Return the [x, y] coordinate for the center point of the cell that contains the specified text.  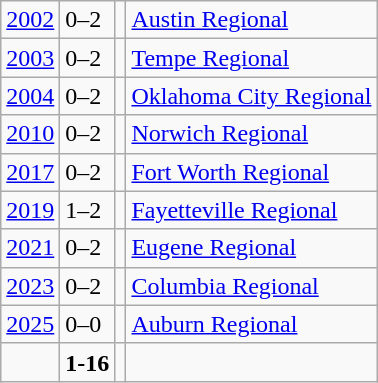
Columbia Regional [252, 286]
1–2 [88, 210]
2025 [30, 324]
2004 [30, 96]
Fayetteville Regional [252, 210]
2010 [30, 134]
0–0 [88, 324]
2017 [30, 172]
Auburn Regional [252, 324]
Norwich Regional [252, 134]
Austin Regional [252, 20]
2023 [30, 286]
2003 [30, 58]
Eugene Regional [252, 248]
Oklahoma City Regional [252, 96]
2002 [30, 20]
Tempe Regional [252, 58]
Fort Worth Regional [252, 172]
2019 [30, 210]
1-16 [88, 362]
2021 [30, 248]
